Output the [x, y] coordinate of the center of the cell containing the given text.  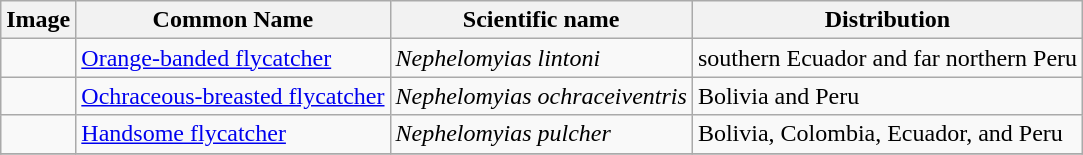
Bolivia, Colombia, Ecuador, and Peru [887, 134]
southern Ecuador and far northern Peru [887, 58]
Distribution [887, 20]
Nephelomyias ochraceiventris [541, 96]
Image [38, 20]
Bolivia and Peru [887, 96]
Nephelomyias pulcher [541, 134]
Ochraceous-breasted flycatcher [233, 96]
Nephelomyias lintoni [541, 58]
Scientific name [541, 20]
Common Name [233, 20]
Handsome flycatcher [233, 134]
Orange-banded flycatcher [233, 58]
